Scan for the cell matching the given text and deliver its [X, Y] coordinate at center. 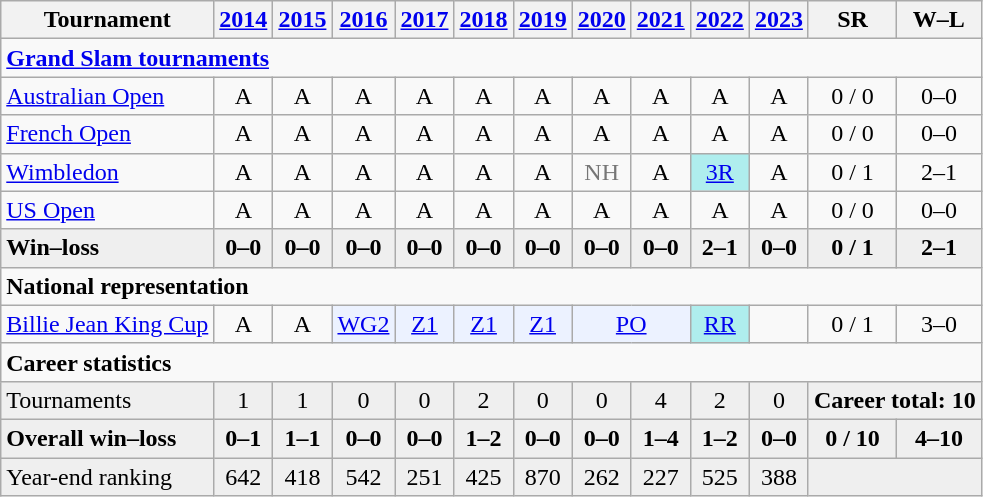
251 [424, 477]
870 [542, 477]
Overall win–loss [108, 438]
National representation [491, 286]
Career statistics [491, 362]
US Open [108, 210]
0 / 10 [852, 438]
3R [720, 172]
2015 [302, 20]
Grand Slam tournaments [491, 58]
W–L [940, 20]
2021 [660, 20]
Tournaments [108, 400]
1–4 [660, 438]
Tournament [108, 20]
French Open [108, 134]
3–0 [940, 324]
RR [720, 324]
Wimbledon [108, 172]
2016 [364, 20]
2020 [602, 20]
227 [660, 477]
2017 [424, 20]
SR [852, 20]
Win–loss [108, 248]
642 [244, 477]
542 [364, 477]
262 [602, 477]
Billie Jean King Cup [108, 324]
2014 [244, 20]
4–10 [940, 438]
418 [302, 477]
Year-end ranking [108, 477]
2022 [720, 20]
2023 [778, 20]
425 [484, 477]
525 [720, 477]
Career total: 10 [894, 400]
0–1 [244, 438]
PO [631, 324]
4 [660, 400]
1–1 [302, 438]
WG2 [364, 324]
2018 [484, 20]
Australian Open [108, 96]
NH [602, 172]
388 [778, 477]
2019 [542, 20]
